Capture the cell that displays the provided text and extract its [x, y] central coordinate. 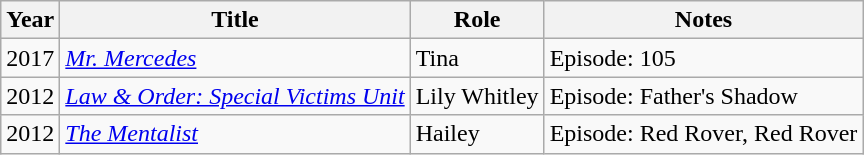
Title [235, 20]
Hailey [477, 134]
The Mentalist [235, 134]
Notes [704, 20]
2017 [30, 58]
Law & Order: Special Victims Unit [235, 96]
Episode: Father's Shadow [704, 96]
Episode: Red Rover, Red Rover [704, 134]
Episode: 105 [704, 58]
Mr. Mercedes [235, 58]
Year [30, 20]
Role [477, 20]
Lily Whitley [477, 96]
Tina [477, 58]
